Provide the [x, y] coordinate of the cell's center where the given text is located.  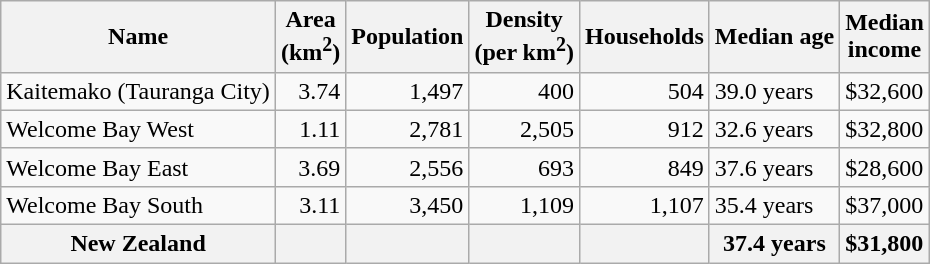
1.11 [310, 129]
912 [644, 129]
35.4 years [774, 205]
1,109 [524, 205]
2,781 [408, 129]
$28,600 [885, 167]
504 [644, 91]
3.69 [310, 167]
Density(per km2) [524, 37]
$31,800 [885, 244]
Area(km2) [310, 37]
3.11 [310, 205]
2,556 [408, 167]
Welcome Bay East [138, 167]
Welcome Bay South [138, 205]
$32,800 [885, 129]
$32,600 [885, 91]
37.4 years [774, 244]
2,505 [524, 129]
Median age [774, 37]
3.74 [310, 91]
Kaitemako (Tauranga City) [138, 91]
37.6 years [774, 167]
Medianincome [885, 37]
1,107 [644, 205]
39.0 years [774, 91]
3,450 [408, 205]
849 [644, 167]
400 [524, 91]
Welcome Bay West [138, 129]
1,497 [408, 91]
Households [644, 37]
Name [138, 37]
Population [408, 37]
New Zealand [138, 244]
32.6 years [774, 129]
693 [524, 167]
$37,000 [885, 205]
